From the cell containing the given text, extract its center point as [x, y] coordinate. 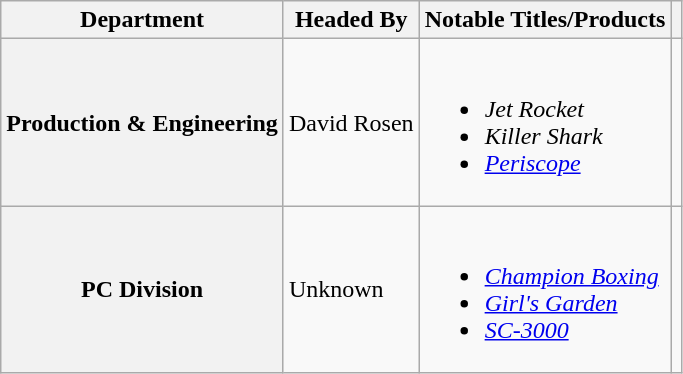
David Rosen [351, 122]
Champion BoxingGirl's GardenSC-3000 [545, 290]
Production & Engineering [142, 122]
PC Division [142, 290]
Jet RocketKiller SharkPeriscope [545, 122]
Department [142, 20]
Headed By [351, 20]
Notable Titles/Products [545, 20]
Unknown [351, 290]
